Search for the cell housing the specified text and yield its [x, y] center coordinate. 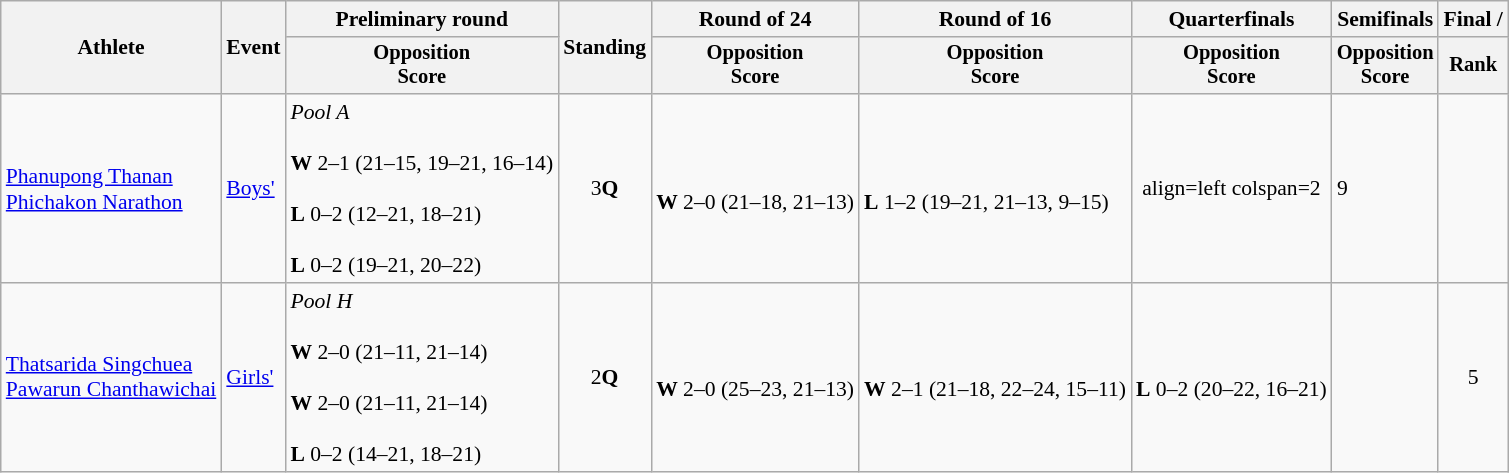
align=left colspan=2 [1232, 188]
Event [253, 48]
Standing [604, 48]
Phanupong ThananPhichakon Narathon [112, 188]
Boys' [253, 188]
9 [1386, 188]
Quarterfinals [1232, 19]
L 1–2 (19–21, 21–13, 9–15) [995, 188]
Rank [1473, 66]
Semifinals [1386, 19]
Girls' [253, 378]
Thatsarida SingchueaPawarun Chanthawichai [112, 378]
Pool HW 2–0 (21–11, 21–14)W 2–0 (21–11, 21–14)L 0–2 (14–21, 18–21) [422, 378]
Pool AW 2–1 (21–15, 19–21, 16–14)L 0–2 (12–21, 18–21)L 0–2 (19–21, 20–22) [422, 188]
2Q [604, 378]
Athlete [112, 48]
W 2–1 (21–18, 22–24, 15–11) [995, 378]
Final / [1473, 19]
5 [1473, 378]
Preliminary round [422, 19]
W 2–0 (25–23, 21–13) [755, 378]
Round of 16 [995, 19]
3Q [604, 188]
L 0–2 (20–22, 16–21) [1232, 378]
Round of 24 [755, 19]
W 2–0 (21–18, 21–13) [755, 188]
